From the cell containing the given text, extract its center point as [X, Y] coordinate. 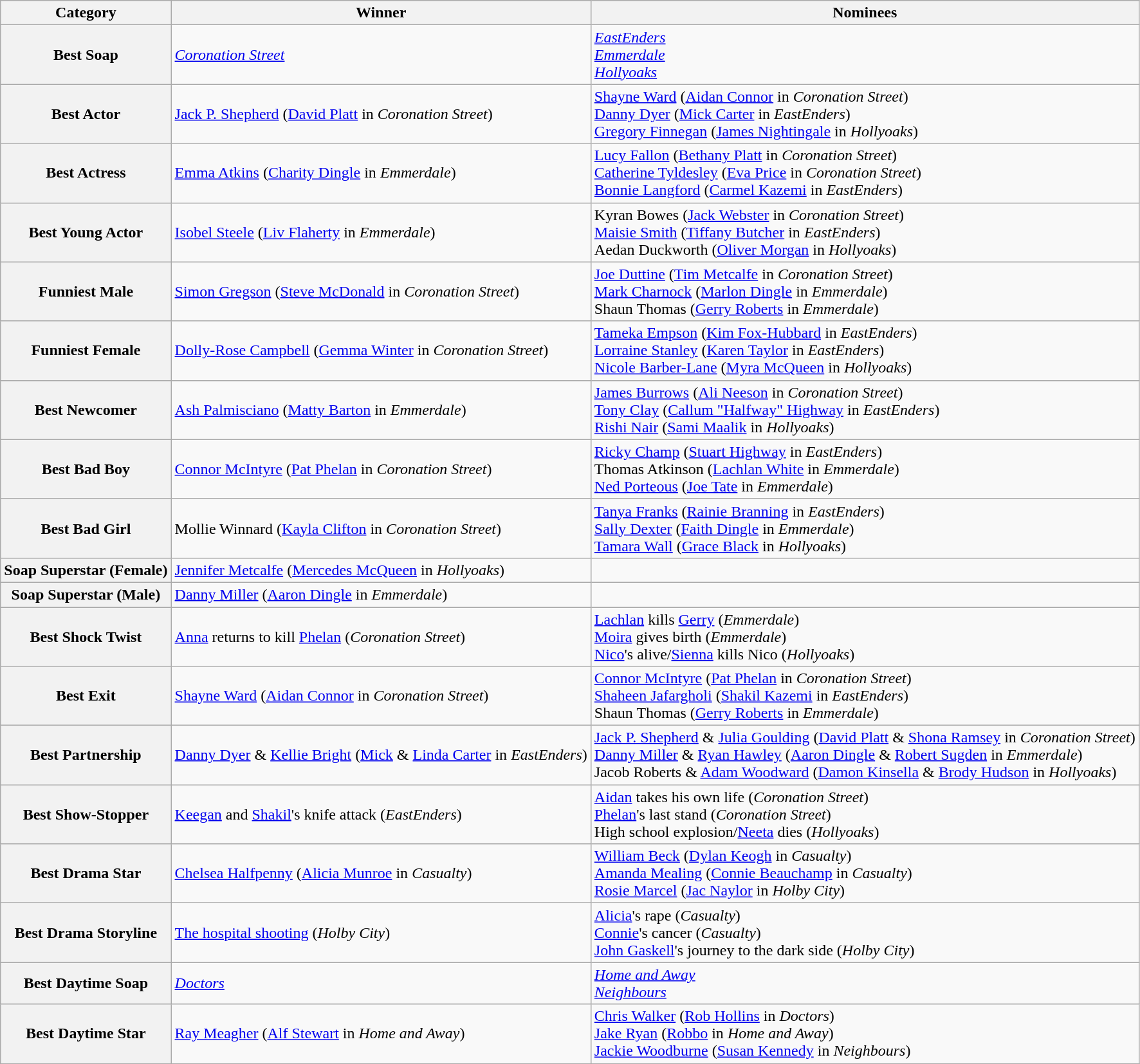
Dolly-Rose Campbell (Gemma Winter in Coronation Street) [381, 351]
Isobel Steele (Liv Flaherty in Emmerdale) [381, 232]
Best Exit [86, 696]
Coronation Street [381, 55]
Anna returns to kill Phelan (Coronation Street) [381, 637]
Danny Miller (Aaron Dingle in Emmerdale) [381, 594]
Shayne Ward (Aidan Connor in Coronation Street)Danny Dyer (Mick Carter in EastEnders)Gregory Finnegan (James Nightingale in Hollyoaks) [865, 114]
Best Soap [86, 55]
Joe Duttine (Tim Metcalfe in Coronation Street)Mark Charnock (Marlon Dingle in Emmerdale)Shaun Thomas (Gerry Roberts in Emmerdale) [865, 291]
Lachlan kills Gerry (Emmerdale)Moira gives birth (Emmerdale)Nico's alive/Sienna kills Nico (Hollyoaks) [865, 637]
Shayne Ward (Aidan Connor in Coronation Street) [381, 696]
Connor McIntyre (Pat Phelan in Coronation Street)Shaheen Jafargholi (Shakil Kazemi in EastEnders)Shaun Thomas (Gerry Roberts in Emmerdale) [865, 696]
Winner [381, 13]
Tanya Franks (Rainie Branning in EastEnders)Sally Dexter (Faith Dingle in Emmerdale)Tamara Wall (Grace Black in Hollyoaks) [865, 528]
Funniest Female [86, 351]
Aidan takes his own life (Coronation Street)Phelan's last stand (Coronation Street)High school explosion/Neeta dies (Hollyoaks) [865, 814]
Best Bad Boy [86, 469]
Best Drama Star [86, 874]
Emma Atkins (Charity Dingle in Emmerdale) [381, 173]
Best Daytime Star [86, 1034]
Best Show-Stopper [86, 814]
Ray Meagher (Alf Stewart in Home and Away) [381, 1034]
Danny Dyer & Kellie Bright (Mick & Linda Carter in EastEnders) [381, 755]
Ricky Champ (Stuart Highway in EastEnders)Thomas Atkinson (Lachlan White in Emmerdale)Ned Porteous (Joe Tate in Emmerdale) [865, 469]
Best Bad Girl [86, 528]
Category [86, 13]
Best Drama Storyline [86, 933]
Chelsea Halfpenny (Alicia Munroe in Casualty) [381, 874]
Kyran Bowes (Jack Webster in Coronation Street)Maisie Smith (Tiffany Butcher in EastEnders)Aedan Duckworth (Oliver Morgan in Hollyoaks) [865, 232]
Best Newcomer [86, 410]
Mollie Winnard (Kayla Clifton in Coronation Street) [381, 528]
Jack P. Shepherd (David Platt in Coronation Street) [381, 114]
Doctors [381, 983]
William Beck (Dylan Keogh in Casualty)Amanda Mealing (Connie Beauchamp in Casualty)Rosie Marcel (Jac Naylor in Holby City) [865, 874]
Home and AwayNeighbours [865, 983]
Soap Superstar (Male) [86, 594]
Chris Walker (Rob Hollins in Doctors)Jake Ryan (Robbo in Home and Away)Jackie Woodburne (Susan Kennedy in Neighbours) [865, 1034]
Lucy Fallon (Bethany Platt in Coronation Street)Catherine Tyldesley (Eva Price in Coronation Street)Bonnie Langford (Carmel Kazemi in EastEnders) [865, 173]
The hospital shooting (Holby City) [381, 933]
James Burrows (Ali Neeson in Coronation Street)Tony Clay (Callum "Halfway" Highway in EastEnders)Rishi Nair (Sami Maalik in Hollyoaks) [865, 410]
Jennifer Metcalfe (Mercedes McQueen in Hollyoaks) [381, 570]
Soap Superstar (Female) [86, 570]
Tameka Empson (Kim Fox-Hubbard in EastEnders)Lorraine Stanley (Karen Taylor in EastEnders)Nicole Barber-Lane (Myra McQueen in Hollyoaks) [865, 351]
Alicia's rape (Casualty)Connie's cancer (Casualty)John Gaskell's journey to the dark side (Holby City) [865, 933]
EastEndersEmmerdaleHollyoaks [865, 55]
Best Daytime Soap [86, 983]
Best Actor [86, 114]
Nominees [865, 13]
Simon Gregson (Steve McDonald in Coronation Street) [381, 291]
Best Partnership [86, 755]
Ash Palmisciano (Matty Barton in Emmerdale) [381, 410]
Best Shock Twist [86, 637]
Keegan and Shakil's knife attack (EastEnders) [381, 814]
Best Young Actor [86, 232]
Best Actress [86, 173]
Connor McIntyre (Pat Phelan in Coronation Street) [381, 469]
Funniest Male [86, 291]
